For the text-containing cell, return its midpoint in [X, Y] coordinate format. 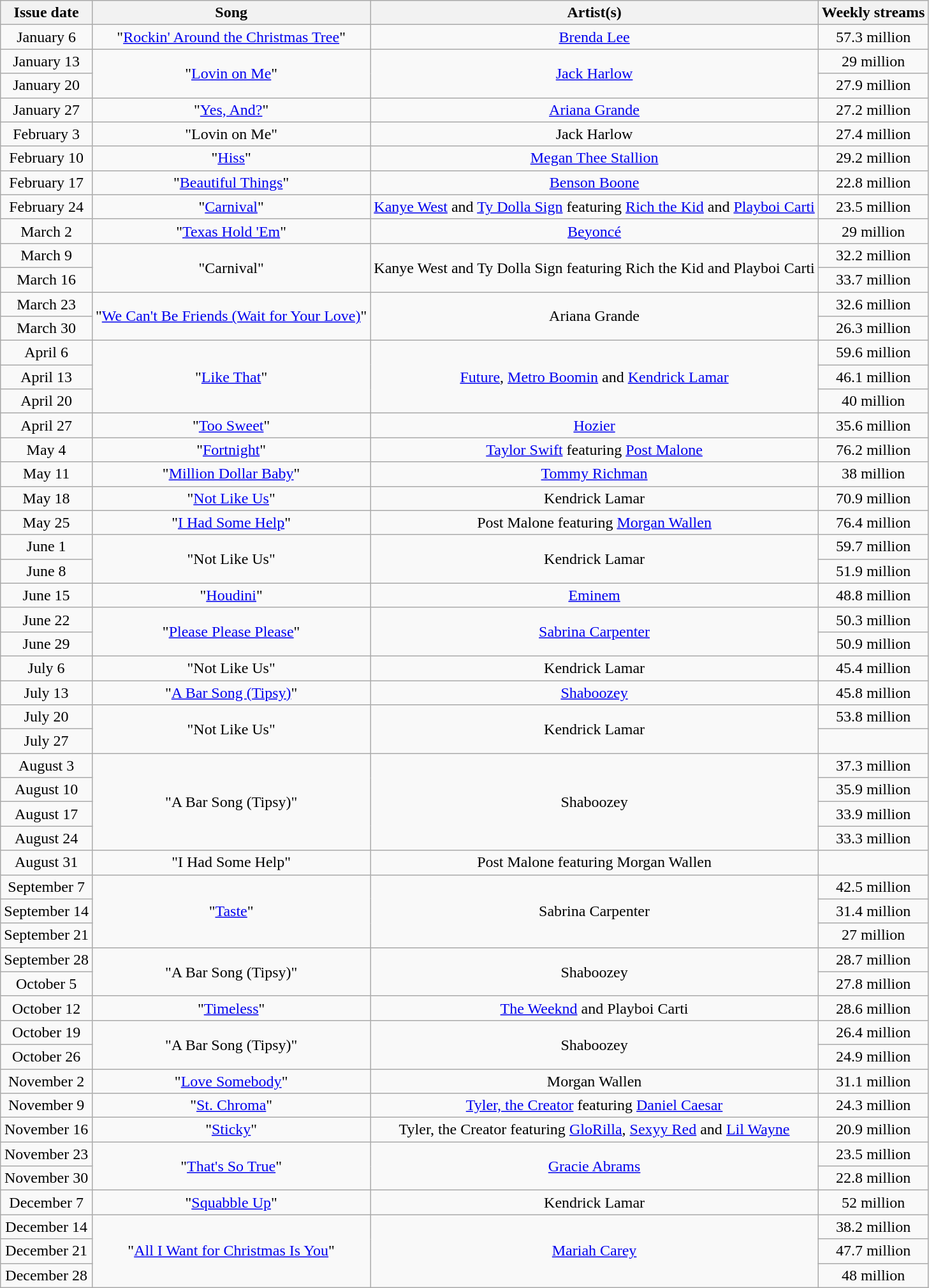
"St. Chroma" [231, 1106]
Megan Thee Stallion [594, 158]
March 2 [47, 231]
March 30 [47, 329]
September 21 [47, 935]
August 10 [47, 790]
October 12 [47, 1008]
July 27 [47, 741]
Tommy Richman [594, 474]
November 2 [47, 1081]
33.3 million [874, 838]
28.7 million [874, 959]
April 13 [47, 377]
December 14 [47, 1227]
37.3 million [874, 766]
53.8 million [874, 717]
32.2 million [874, 255]
August 31 [47, 862]
51.9 million [874, 571]
Weekly streams [874, 13]
June 8 [47, 571]
June 29 [47, 644]
27 million [874, 935]
"Houdini" [231, 595]
July 6 [47, 668]
33.9 million [874, 814]
May 4 [47, 450]
24.9 million [874, 1056]
June 22 [47, 619]
February 10 [47, 158]
57.3 million [874, 37]
December 28 [47, 1275]
42.5 million [874, 887]
May 11 [47, 474]
February 17 [47, 182]
August 3 [47, 766]
Tyler, the Creator featuring Daniel Caesar [594, 1106]
September 14 [47, 911]
46.1 million [874, 377]
November 16 [47, 1130]
31.4 million [874, 911]
50.9 million [874, 644]
Issue date [47, 13]
April 6 [47, 353]
June 15 [47, 595]
28.6 million [874, 1008]
"Sticky" [231, 1130]
59.6 million [874, 353]
76.4 million [874, 522]
Song [231, 13]
"All I Want for Christmas Is You" [231, 1251]
Artist(s) [594, 13]
35.9 million [874, 790]
"Fortnight" [231, 450]
27.8 million [874, 984]
September 28 [47, 959]
38 million [874, 474]
July 13 [47, 692]
March 16 [47, 279]
"Beautiful Things" [231, 182]
Morgan Wallen [594, 1081]
Future, Metro Boomin and Kendrick Lamar [594, 377]
July 20 [47, 717]
"Yes, And?" [231, 110]
"Rockin' Around the Christmas Tree" [231, 37]
32.6 million [874, 304]
Hozier [594, 426]
The Weeknd and Playboi Carti [594, 1008]
April 20 [47, 401]
20.9 million [874, 1130]
48.8 million [874, 595]
"We Can't Be Friends (Wait for Your Love)" [231, 316]
33.7 million [874, 279]
Gracie Abrams [594, 1166]
"Hiss" [231, 158]
October 5 [47, 984]
"That's So True" [231, 1166]
"Texas Hold 'Em" [231, 231]
November 30 [47, 1178]
Mariah Carey [594, 1251]
40 million [874, 401]
"Please Please Please" [231, 632]
59.7 million [874, 547]
"Like That" [231, 377]
March 9 [47, 255]
45.8 million [874, 692]
February 24 [47, 207]
52 million [874, 1203]
October 19 [47, 1032]
August 24 [47, 838]
January 27 [47, 110]
December 21 [47, 1251]
Taylor Swift featuring Post Malone [594, 450]
31.1 million [874, 1081]
May 18 [47, 498]
27.2 million [874, 110]
27.4 million [874, 134]
35.6 million [874, 426]
76.2 million [874, 450]
50.3 million [874, 619]
"Love Somebody" [231, 1081]
"Squabble Up" [231, 1203]
27.9 million [874, 85]
"Timeless" [231, 1008]
August 17 [47, 814]
September 7 [47, 887]
May 25 [47, 522]
January 20 [47, 85]
Benson Boone [594, 182]
June 1 [47, 547]
October 26 [47, 1056]
Tyler, the Creator featuring GloRilla, Sexyy Red and Lil Wayne [594, 1130]
November 23 [47, 1154]
February 3 [47, 134]
48 million [874, 1275]
Brenda Lee [594, 37]
January 13 [47, 61]
"Million Dollar Baby" [231, 474]
April 27 [47, 426]
24.3 million [874, 1106]
March 23 [47, 304]
26.4 million [874, 1032]
"Too Sweet" [231, 426]
47.7 million [874, 1251]
"Taste" [231, 911]
45.4 million [874, 668]
29.2 million [874, 158]
26.3 million [874, 329]
December 7 [47, 1203]
Beyoncé [594, 231]
November 9 [47, 1106]
January 6 [47, 37]
70.9 million [874, 498]
38.2 million [874, 1227]
Eminem [594, 595]
